Locate the cell with the specified text and output its (X, Y) center coordinate. 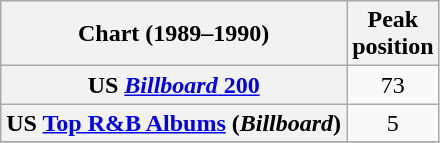
73 (393, 85)
Chart (1989–1990) (174, 34)
Peakposition (393, 34)
5 (393, 123)
US Billboard 200 (174, 85)
US Top R&B Albums (Billboard) (174, 123)
